Search for the cell housing the specified text and yield its [x, y] center coordinate. 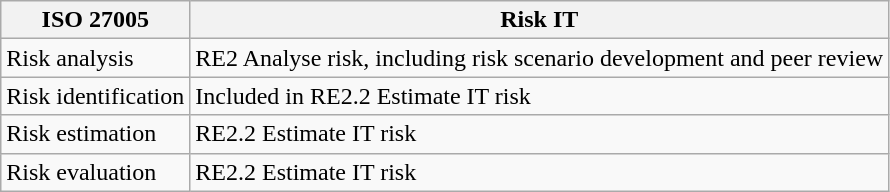
RE2 Analyse risk, including risk scenario development and peer review [540, 58]
Risk analysis [96, 58]
Risk identification [96, 96]
Risk estimation [96, 134]
Included in RE2.2 Estimate IT risk [540, 96]
ISO 27005 [96, 20]
Risk IT [540, 20]
Risk evaluation [96, 172]
